Return (X, Y) of the center of cell containing provided text 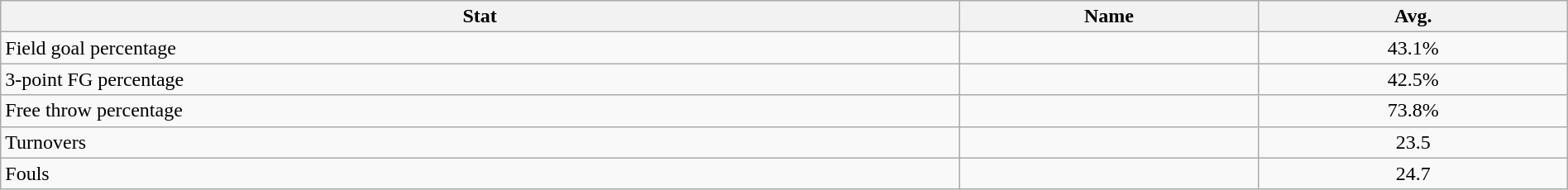
Free throw percentage (480, 111)
Name (1110, 17)
Stat (480, 17)
Field goal percentage (480, 48)
Avg. (1413, 17)
Fouls (480, 173)
42.5% (1413, 79)
73.8% (1413, 111)
23.5 (1413, 142)
24.7 (1413, 173)
43.1% (1413, 48)
3-point FG percentage (480, 79)
Turnovers (480, 142)
